Locate the cell with the specified text and output its [X, Y] center coordinate. 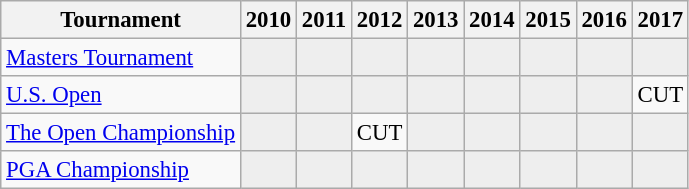
2015 [548, 20]
2012 [379, 20]
2014 [492, 20]
Tournament [121, 20]
2010 [268, 20]
PGA Championship [121, 170]
U.S. Open [121, 95]
2011 [324, 20]
Masters Tournament [121, 58]
The Open Championship [121, 133]
2017 [660, 20]
2016 [604, 20]
2013 [436, 20]
